Return the [X, Y] coordinate for the center point of the cell that contains the specified text.  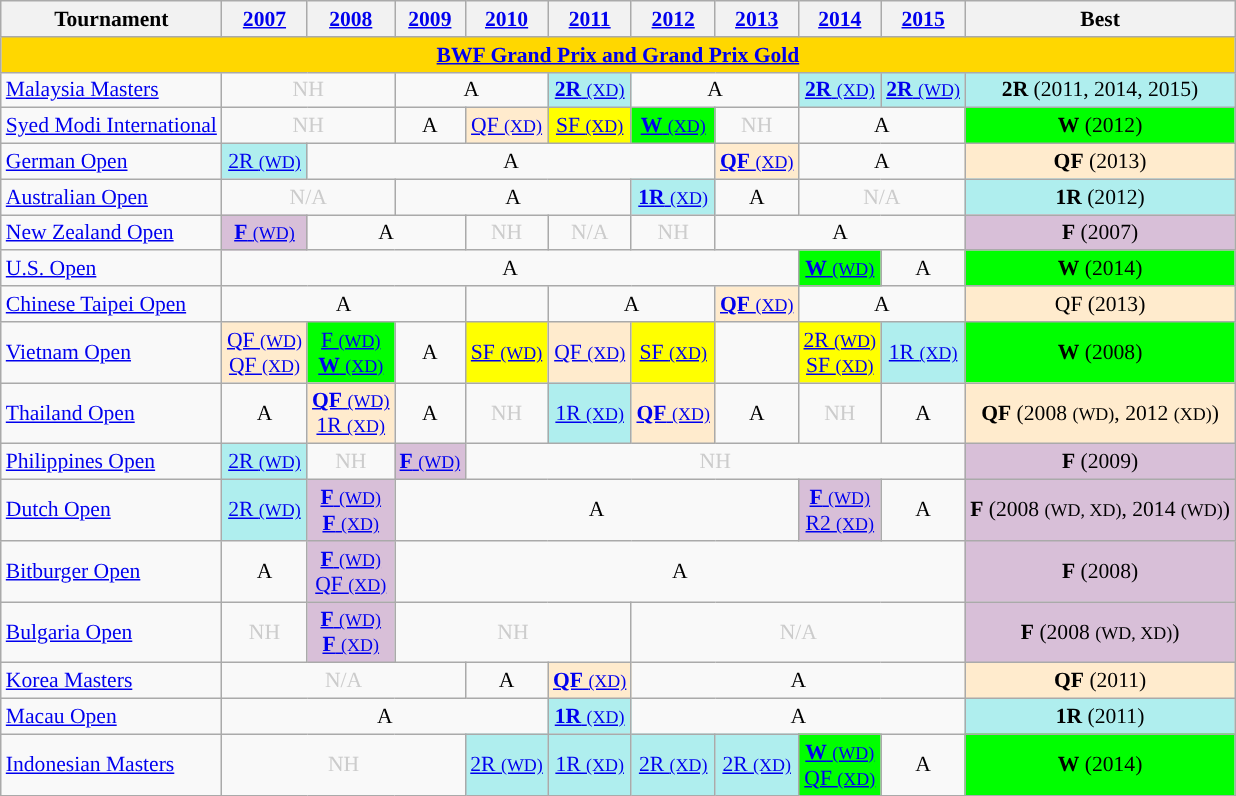
F (WD)QF (XD) [350, 572]
2R (2011, 2014, 2015) [1100, 90]
New Zealand Open [112, 233]
Malaysia Masters [112, 90]
F (WD) R2 (XD) [840, 510]
2010 [506, 19]
Bulgaria Open [112, 632]
Bitburger Open [112, 572]
2007 [264, 19]
2011 [590, 19]
SF (WD) [506, 352]
Dutch Open [112, 510]
W (XD) [673, 126]
BWF Grand Prix and Grand Prix Gold [618, 55]
F (2007) [1100, 233]
Syed Modi International [112, 126]
2013 [757, 19]
W (2008) [1100, 352]
2008 [350, 19]
W (2012) [1100, 126]
QF (WD)1R (XD) [350, 414]
Macau Open [112, 717]
2015 [923, 19]
Thailand Open [112, 414]
2014 [840, 19]
F (2008) [1100, 572]
QF (2011) [1100, 681]
Vietnam Open [112, 352]
U.S. Open [112, 269]
F (WD)W (XD) [350, 352]
QF (WD)QF (XD) [264, 352]
Tournament [112, 19]
1R (2012) [1100, 197]
Chinese Taipei Open [112, 304]
2012 [673, 19]
1R (2011) [1100, 717]
Korea Masters [112, 681]
Australian Open [112, 197]
Philippines Open [112, 462]
F (2008 (WD, XD), 2014 (WD)) [1100, 510]
2009 [430, 19]
W (WD) QF (XD) [840, 764]
W (WD) [840, 269]
F (2009) [1100, 462]
Best [1100, 19]
QF (2008 (WD), 2012 (XD)) [1100, 414]
F (2008 (WD, XD)) [1100, 632]
Indonesian Masters [112, 764]
German Open [112, 162]
2R (WD) SF (XD) [840, 352]
